Detect which cell encompasses the target text, then output its [x, y] center coordinate. 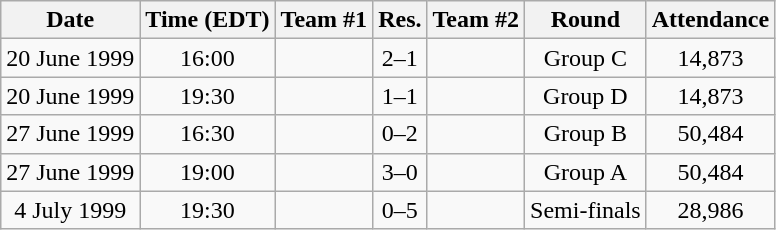
Team #1 [324, 20]
16:30 [208, 134]
Res. [400, 20]
0–5 [400, 210]
Group C [586, 58]
2–1 [400, 58]
Semi-finals [586, 210]
Date [70, 20]
Attendance [710, 20]
Round [586, 20]
19:00 [208, 172]
16:00 [208, 58]
Group B [586, 134]
1–1 [400, 96]
Group D [586, 96]
4 July 1999 [70, 210]
0–2 [400, 134]
Group A [586, 172]
Team #2 [476, 20]
3–0 [400, 172]
Time (EDT) [208, 20]
28,986 [710, 210]
